Output the [X, Y] coordinate of the center of the cell containing the given text.  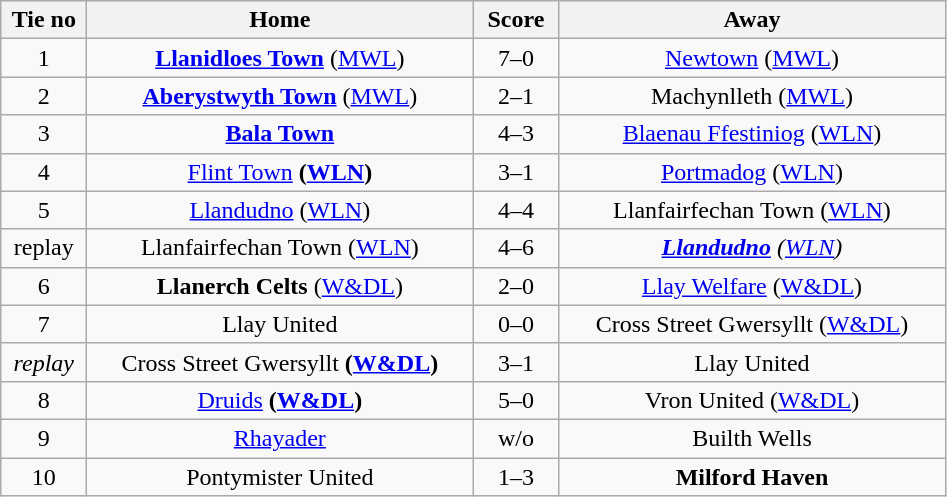
Newtown (MWL) [752, 58]
7 [44, 324]
9 [44, 438]
4–4 [516, 210]
5 [44, 210]
w/o [516, 438]
Machynlleth (MWL) [752, 96]
3 [44, 134]
7–0 [516, 58]
4–6 [516, 248]
1 [44, 58]
Milford Haven [752, 477]
1–3 [516, 477]
2–1 [516, 96]
Llanidloes Town (MWL) [280, 58]
10 [44, 477]
Druids (W&DL) [280, 400]
Blaenau Ffestiniog (WLN) [752, 134]
Rhayader [280, 438]
5–0 [516, 400]
Tie no [44, 20]
Away [752, 20]
Pontymister United [280, 477]
Bala Town [280, 134]
2–0 [516, 286]
Aberystwyth Town (MWL) [280, 96]
Score [516, 20]
Llanerch Celts (W&DL) [280, 286]
4–3 [516, 134]
Vron United (W&DL) [752, 400]
8 [44, 400]
Portmadog (WLN) [752, 172]
6 [44, 286]
Flint Town (WLN) [280, 172]
4 [44, 172]
Llay Welfare (W&DL) [752, 286]
0–0 [516, 324]
2 [44, 96]
Home [280, 20]
Builth Wells [752, 438]
